Identify which cell holds the provided text, then report its (x, y) central coordinate. 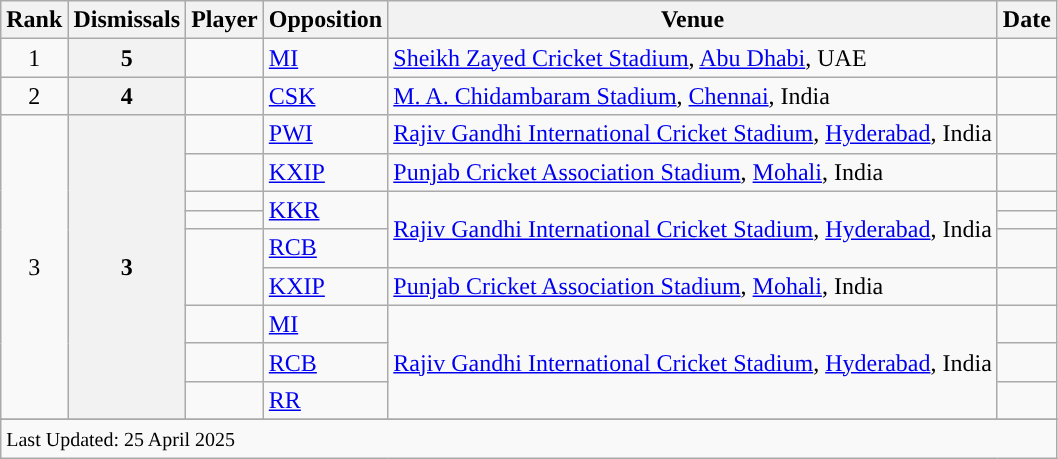
KKR (325, 210)
Venue (693, 20)
Date (1026, 20)
Sheikh Zayed Cricket Stadium, Abu Dhabi, UAE (693, 58)
PWI (325, 134)
Last Updated: 25 April 2025 (529, 438)
CSK (325, 96)
1 (34, 58)
M. A. Chidambaram Stadium, Chennai, India (693, 96)
Dismissals (127, 20)
Rank (34, 20)
2 (34, 96)
5 (127, 58)
4 (127, 96)
Opposition (325, 20)
Player (225, 20)
RR (325, 400)
